Extract the [x, y] coordinate from the center of the cell holding the provided text.  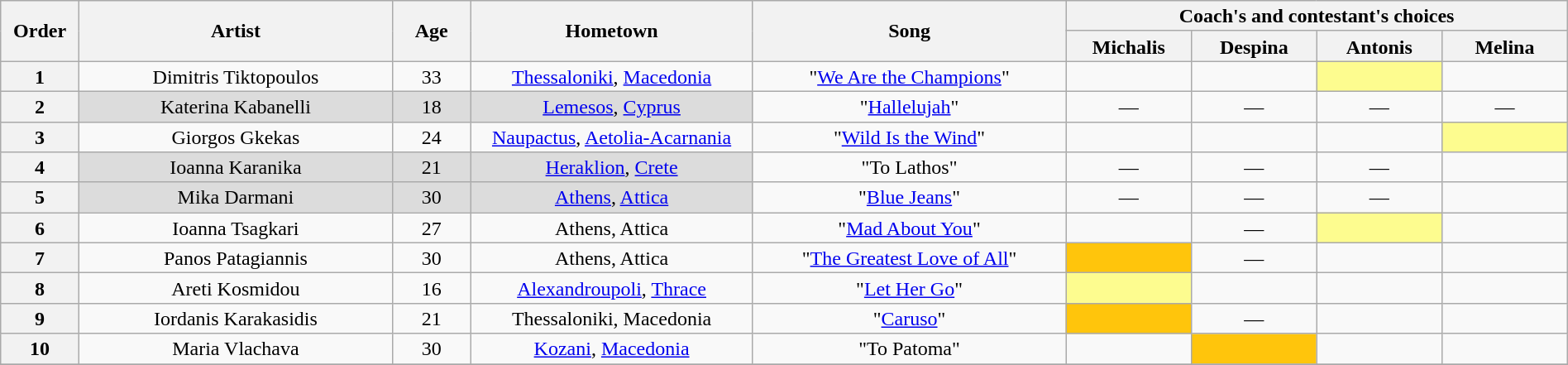
8 [40, 288]
"Blue Jeans" [910, 197]
Hometown [612, 31]
Panos Patagiannis [235, 258]
4 [40, 167]
"Mad About You" [910, 228]
6 [40, 228]
Despina [1255, 46]
"Wild Is the Wind" [910, 137]
3 [40, 137]
Iordanis Karakasidis [235, 318]
Alexandroupoli, Thrace [612, 288]
Ioanna Karanika [235, 167]
Age [432, 31]
1 [40, 76]
Mika Darmani [235, 197]
5 [40, 197]
18 [432, 106]
Melina [1505, 46]
Michalis [1129, 46]
24 [432, 137]
Heraklion, Crete [612, 167]
"We Are the Champions" [910, 76]
9 [40, 318]
"To Lathos" [910, 167]
Dimitris Tiktopoulos [235, 76]
7 [40, 258]
"Let Her Go" [910, 288]
Kozani, Macedonia [612, 349]
Maria Vlachava [235, 349]
10 [40, 349]
Naupactus, Aetolia-Acarnania [612, 137]
Lemesos, Cyprus [612, 106]
Artist [235, 31]
"Caruso" [910, 318]
"To Patoma" [910, 349]
Ioanna Tsagkari [235, 228]
Katerina Kabanelli [235, 106]
Order [40, 31]
"Hallelujah" [910, 106]
"The Greatest Love of All" [910, 258]
Areti Kosmidou [235, 288]
27 [432, 228]
Coach's and contestant's choices [1317, 17]
Antonis [1379, 46]
Giorgos Gkekas [235, 137]
33 [432, 76]
2 [40, 106]
16 [432, 288]
Song [910, 31]
